Identify which cell holds the provided text, then report its (X, Y) central coordinate. 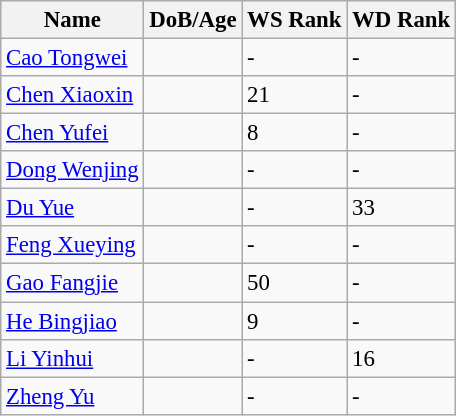
8 (294, 133)
He Bingjiao (72, 321)
Li Yinhui (72, 358)
Chen Yufei (72, 133)
Zheng Yu (72, 396)
WD Rank (402, 20)
21 (294, 95)
DoB/Age (193, 20)
Dong Wenjing (72, 170)
9 (294, 321)
50 (294, 283)
WS Rank (294, 20)
Name (72, 20)
16 (402, 358)
33 (402, 208)
Cao Tongwei (72, 58)
Du Yue (72, 208)
Feng Xueying (72, 245)
Chen Xiaoxin (72, 95)
Gao Fangjie (72, 283)
